Return the [X, Y] coordinate for the center point of the cell that contains the specified text.  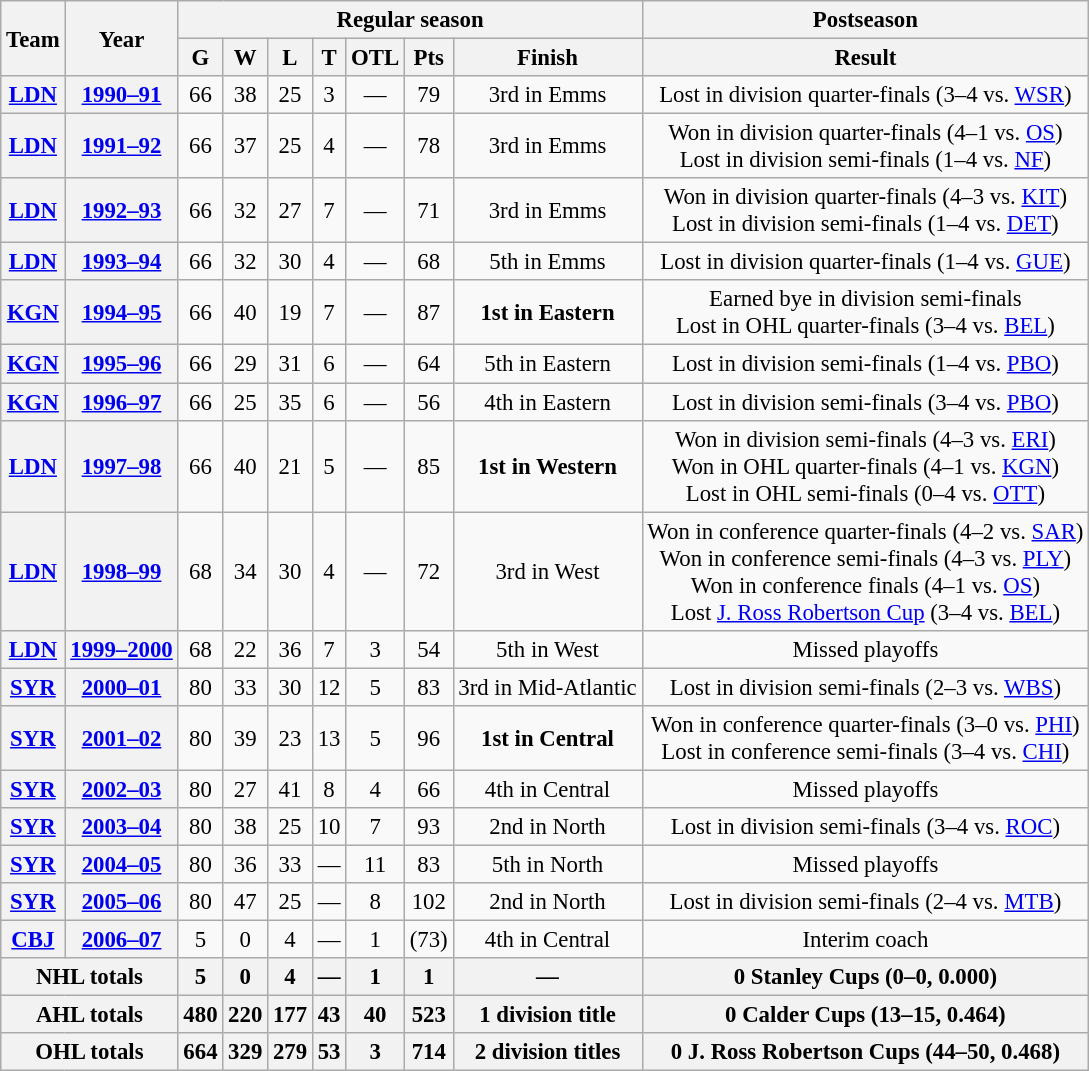
Finish [548, 58]
Won in division semi-finals (4–3 vs. ERI) Won in OHL quarter-finals (4–1 vs. KGN) Lost in OHL semi-finals (0–4 vs. OTT) [866, 466]
47 [246, 902]
L [290, 58]
1999–2000 [122, 649]
2005–06 [122, 902]
Lost in division semi-finals (2–3 vs. WBS) [866, 687]
87 [428, 312]
523 [428, 1015]
37 [246, 146]
Won in conference quarter-finals (3–0 vs. PHI) Lost in conference semi-finals (3–4 vs. CHI) [866, 738]
12 [328, 687]
1995–96 [122, 364]
5th in Eastern [548, 364]
93 [428, 827]
Lost in division semi-finals (3–4 vs. PBO) [866, 402]
Lost in division semi-finals (2–4 vs. MTB) [866, 902]
35 [290, 402]
Interim coach [866, 940]
(73) [428, 940]
Year [122, 38]
72 [428, 572]
39 [246, 738]
64 [428, 364]
2006–07 [122, 940]
Won in division quarter-finals (4–1 vs. OS) Lost in division semi-finals (1–4 vs. NF) [866, 146]
Lost in division quarter-finals (3–4 vs. WSR) [866, 95]
1997–98 [122, 466]
1st in Eastern [548, 312]
G [200, 58]
1992–93 [122, 210]
0 Stanley Cups (0–0, 0.000) [866, 977]
329 [246, 1052]
54 [428, 649]
1994–95 [122, 312]
Postseason [866, 20]
31 [290, 364]
W [246, 58]
34 [246, 572]
4th in Eastern [548, 402]
13 [328, 738]
NHL totals [90, 977]
1st in Western [548, 466]
Won in division quarter-finals (4–3 vs. KIT) Lost in division semi-finals (1–4 vs. DET) [866, 210]
1993–94 [122, 262]
5th in North [548, 864]
2000–01 [122, 687]
OHL totals [90, 1052]
CBJ [33, 940]
96 [428, 738]
AHL totals [90, 1015]
0 J. Ross Robertson Cups (44–50, 0.468) [866, 1052]
Pts [428, 58]
2004–05 [122, 864]
71 [428, 210]
85 [428, 466]
3rd in Mid-Atlantic [548, 687]
OTL [376, 58]
56 [428, 402]
43 [328, 1015]
1 division title [548, 1015]
664 [200, 1052]
279 [290, 1052]
Earned bye in division semi-finals Lost in OHL quarter-finals (3–4 vs. BEL) [866, 312]
714 [428, 1052]
41 [290, 789]
10 [328, 827]
Lost in division semi-finals (1–4 vs. PBO) [866, 364]
0 Calder Cups (13–15, 0.464) [866, 1015]
1st in Central [548, 738]
220 [246, 1015]
177 [290, 1015]
1990–91 [122, 95]
Lost in division semi-finals (3–4 vs. ROC) [866, 827]
78 [428, 146]
22 [246, 649]
1998–99 [122, 572]
Result [866, 58]
2001–02 [122, 738]
53 [328, 1052]
Regular season [410, 20]
2002–03 [122, 789]
2 division titles [548, 1052]
Lost in division quarter-finals (1–4 vs. GUE) [866, 262]
23 [290, 738]
3rd in West [548, 572]
29 [246, 364]
21 [290, 466]
79 [428, 95]
2003–04 [122, 827]
480 [200, 1015]
5th in Emms [548, 262]
5th in West [548, 649]
19 [290, 312]
1996–97 [122, 402]
T [328, 58]
102 [428, 902]
Team [33, 38]
11 [376, 864]
1991–92 [122, 146]
